Pinpoint the cell where the given text exists, returning its [X, Y] midpoint coordinate. 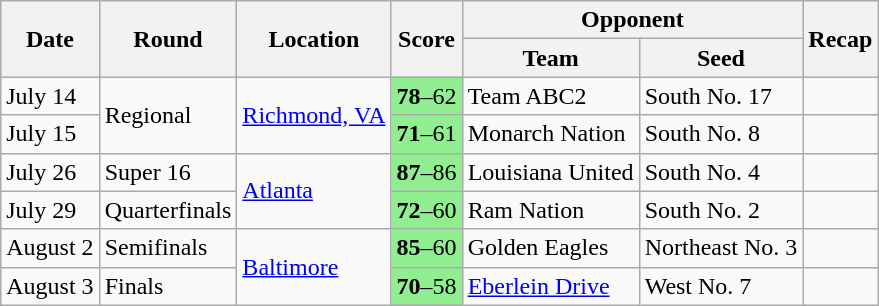
Date [50, 39]
78–62 [426, 96]
Super 16 [168, 172]
Ram Nation [550, 210]
Atlanta [314, 191]
Score [426, 39]
Seed [721, 58]
Round [168, 39]
Team [550, 58]
Baltimore [314, 267]
Eberlein Drive [550, 286]
Quarterfinals [168, 210]
85–60 [426, 248]
August 3 [50, 286]
Recap [840, 39]
Louisiana United [550, 172]
July 26 [50, 172]
87–86 [426, 172]
Opponent [632, 20]
South No. 2 [721, 210]
Team ABC2 [550, 96]
Northeast No. 3 [721, 248]
July 14 [50, 96]
July 15 [50, 134]
Richmond, VA [314, 115]
August 2 [50, 248]
July 29 [50, 210]
South No. 4 [721, 172]
72–60 [426, 210]
West No. 7 [721, 286]
71–61 [426, 134]
Semifinals [168, 248]
Golden Eagles [550, 248]
70–58 [426, 286]
Location [314, 39]
Regional [168, 115]
South No. 17 [721, 96]
South No. 8 [721, 134]
Monarch Nation [550, 134]
Finals [168, 286]
